Find where the given text appears and provide that cell's center as [x, y] coordinate. 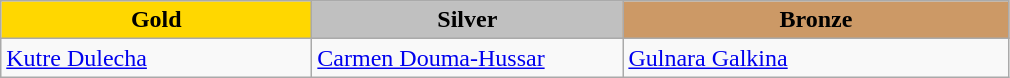
Kutre Dulecha [156, 58]
Gold [156, 20]
Carmen Douma-Hussar [468, 58]
Bronze [816, 20]
Gulnara Galkina [816, 58]
Silver [468, 20]
